Determine the [x, y] coordinate at the center of the cell enclosing the given text.  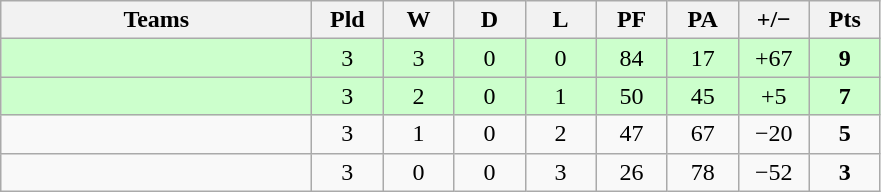
Pts [844, 20]
L [560, 20]
W [418, 20]
50 [632, 96]
Teams [156, 20]
+5 [774, 96]
PF [632, 20]
84 [632, 58]
9 [844, 58]
26 [632, 172]
78 [702, 172]
−52 [774, 172]
67 [702, 134]
45 [702, 96]
+/− [774, 20]
PA [702, 20]
D [490, 20]
+67 [774, 58]
7 [844, 96]
Pld [348, 20]
47 [632, 134]
−20 [774, 134]
5 [844, 134]
17 [702, 58]
